Search for the cell housing the specified text and yield its (X, Y) center coordinate. 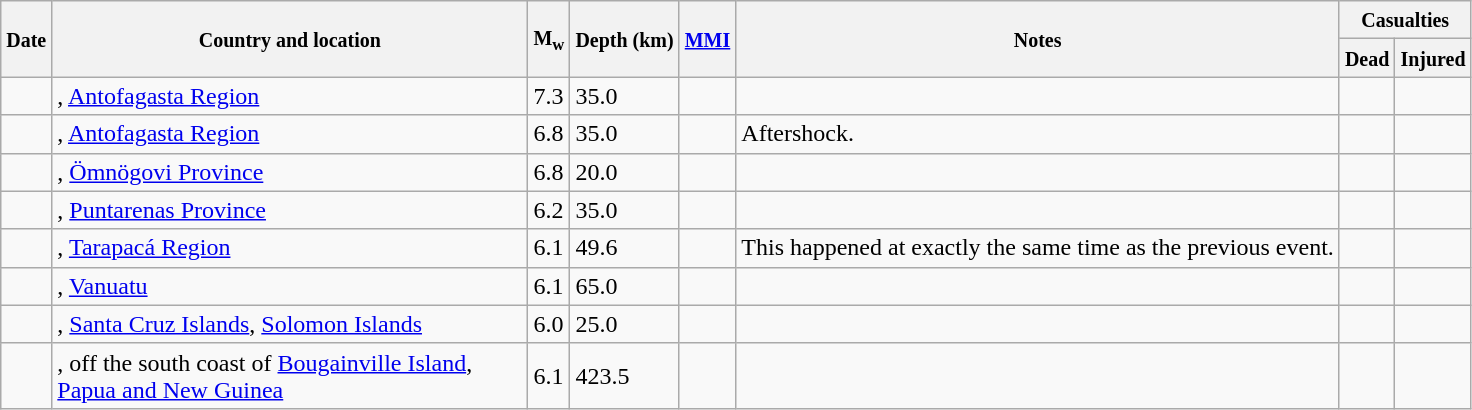
Notes (1038, 39)
Casualties (1405, 20)
7.3 (549, 96)
, Puntarenas Province (290, 210)
6.2 (549, 210)
65.0 (624, 286)
20.0 (624, 172)
, Ömnögovi Province (290, 172)
This happened at exactly the same time as the previous event. (1038, 248)
, Vanuatu (290, 286)
Depth (km) (624, 39)
Dead (1367, 58)
Date (26, 39)
423.5 (624, 376)
6.0 (549, 324)
, off the south coast of Bougainville Island, Papua and New Guinea (290, 376)
Country and location (290, 39)
25.0 (624, 324)
49.6 (624, 248)
, Santa Cruz Islands, Solomon Islands (290, 324)
Injured (1433, 58)
MMI (708, 39)
Aftershock. (1038, 134)
, Tarapacá Region (290, 248)
Mw (549, 39)
